Return [X, Y] of the center of cell containing provided text 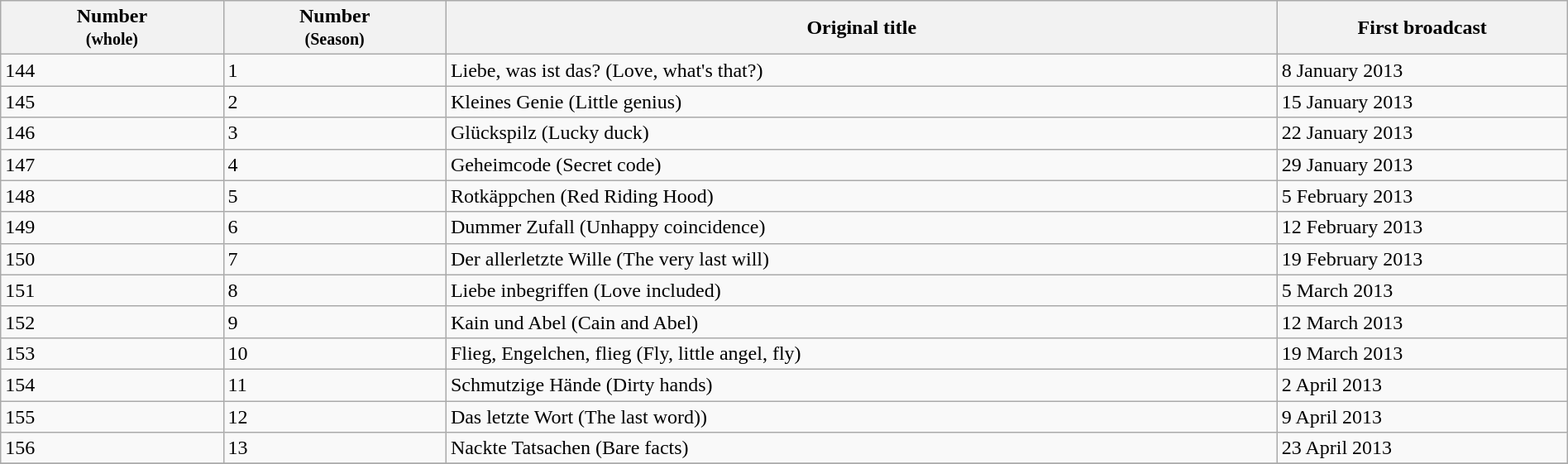
9 [334, 322]
Kain und Abel (Cain and Abel) [862, 322]
150 [112, 259]
Rotkäppchen (Red Riding Hood) [862, 196]
6 [334, 227]
Liebe, was ist das? (Love, what's that?) [862, 70]
Das letzte Wort (The last word)) [862, 416]
Number (Season) [334, 28]
155 [112, 416]
2 [334, 102]
15 January 2013 [1422, 102]
154 [112, 385]
4 [334, 165]
Glückspilz (Lucky duck) [862, 133]
Dummer Zufall (Unhappy coincidence) [862, 227]
2 April 2013 [1422, 385]
22 January 2013 [1422, 133]
144 [112, 70]
3 [334, 133]
10 [334, 353]
149 [112, 227]
7 [334, 259]
Liebe inbegriffen (Love included) [862, 290]
Geheimcode (Secret code) [862, 165]
12 [334, 416]
29 January 2013 [1422, 165]
23 April 2013 [1422, 448]
11 [334, 385]
153 [112, 353]
12 February 2013 [1422, 227]
5 March 2013 [1422, 290]
13 [334, 448]
5 [334, 196]
9 April 2013 [1422, 416]
Kleines Genie (Little genius) [862, 102]
1 [334, 70]
145 [112, 102]
Original title [862, 28]
152 [112, 322]
Der allerletzte Wille (The very last will) [862, 259]
Nackte Tatsachen (Bare facts) [862, 448]
First broadcast [1422, 28]
147 [112, 165]
19 March 2013 [1422, 353]
Schmutzige Hände (Dirty hands) [862, 385]
5 February 2013 [1422, 196]
Flieg, Engelchen, flieg (Fly, little angel, fly) [862, 353]
Number (whole) [112, 28]
146 [112, 133]
8 [334, 290]
148 [112, 196]
19 February 2013 [1422, 259]
156 [112, 448]
8 January 2013 [1422, 70]
151 [112, 290]
12 March 2013 [1422, 322]
